Provide the [X, Y] coordinate of the cell's center where the given text is located.  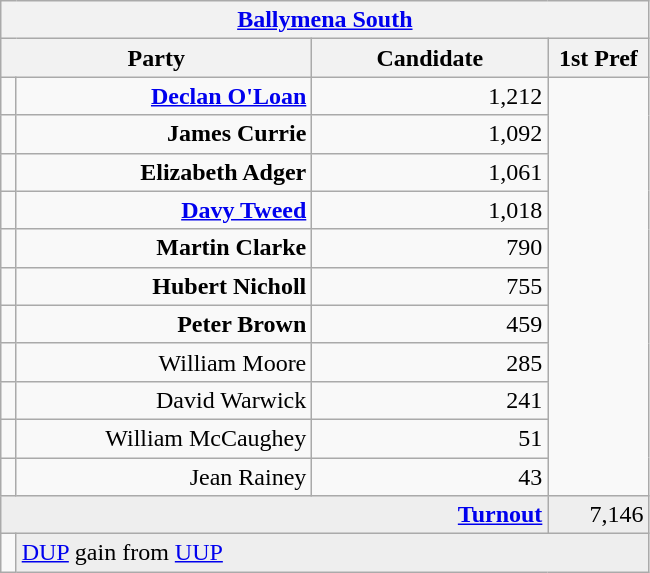
Jean Rainey [164, 477]
7,146 [598, 515]
William McCaughey [164, 438]
459 [430, 324]
755 [430, 286]
Hubert Nicholl [164, 286]
790 [430, 248]
Peter Brown [164, 324]
Candidate [430, 58]
1,018 [430, 210]
James Currie [164, 134]
Elizabeth Adger [164, 172]
William Moore [164, 362]
1st Pref [598, 58]
285 [430, 362]
1,061 [430, 172]
Davy Tweed [164, 210]
DUP gain from UUP [332, 553]
David Warwick [164, 400]
51 [430, 438]
1,212 [430, 96]
43 [430, 477]
Turnout [274, 515]
1,092 [430, 134]
Declan O'Loan [164, 96]
241 [430, 400]
Ballymena South [325, 20]
Martin Clarke [164, 248]
Party [156, 58]
